Locate the cell with the specified text and output its (X, Y) center coordinate. 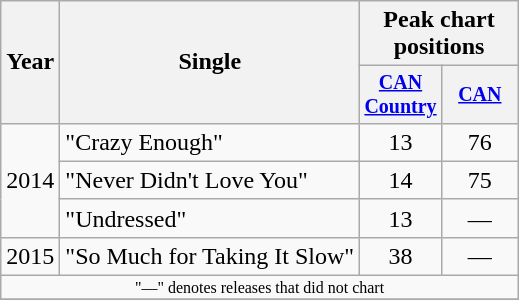
"So Much for Taking It Slow" (210, 256)
38 (401, 256)
"Never Didn't Love You" (210, 180)
Year (30, 62)
2014 (30, 180)
CAN Country (401, 94)
"Crazy Enough" (210, 142)
14 (401, 180)
CAN (480, 94)
Single (210, 62)
76 (480, 142)
75 (480, 180)
"Undressed" (210, 218)
2015 (30, 256)
Peak chartpositions (440, 34)
"—" denotes releases that did not chart (260, 288)
